Pinpoint the cell where the given text exists, returning its (X, Y) midpoint coordinate. 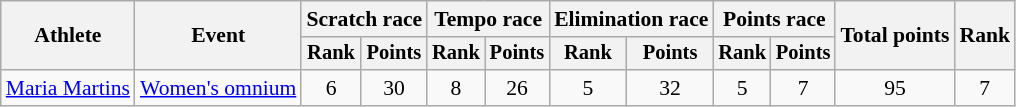
8 (456, 88)
Athlete (68, 36)
95 (894, 88)
Women's omnium (218, 88)
Total points (894, 36)
Tempo race (488, 19)
Elimination race (631, 19)
Maria Martins (68, 88)
30 (394, 88)
Scratch race (364, 19)
Points race (774, 19)
6 (330, 88)
26 (517, 88)
32 (670, 88)
Event (218, 36)
